Scan for the cell matching the given text and deliver its (X, Y) coordinate at center. 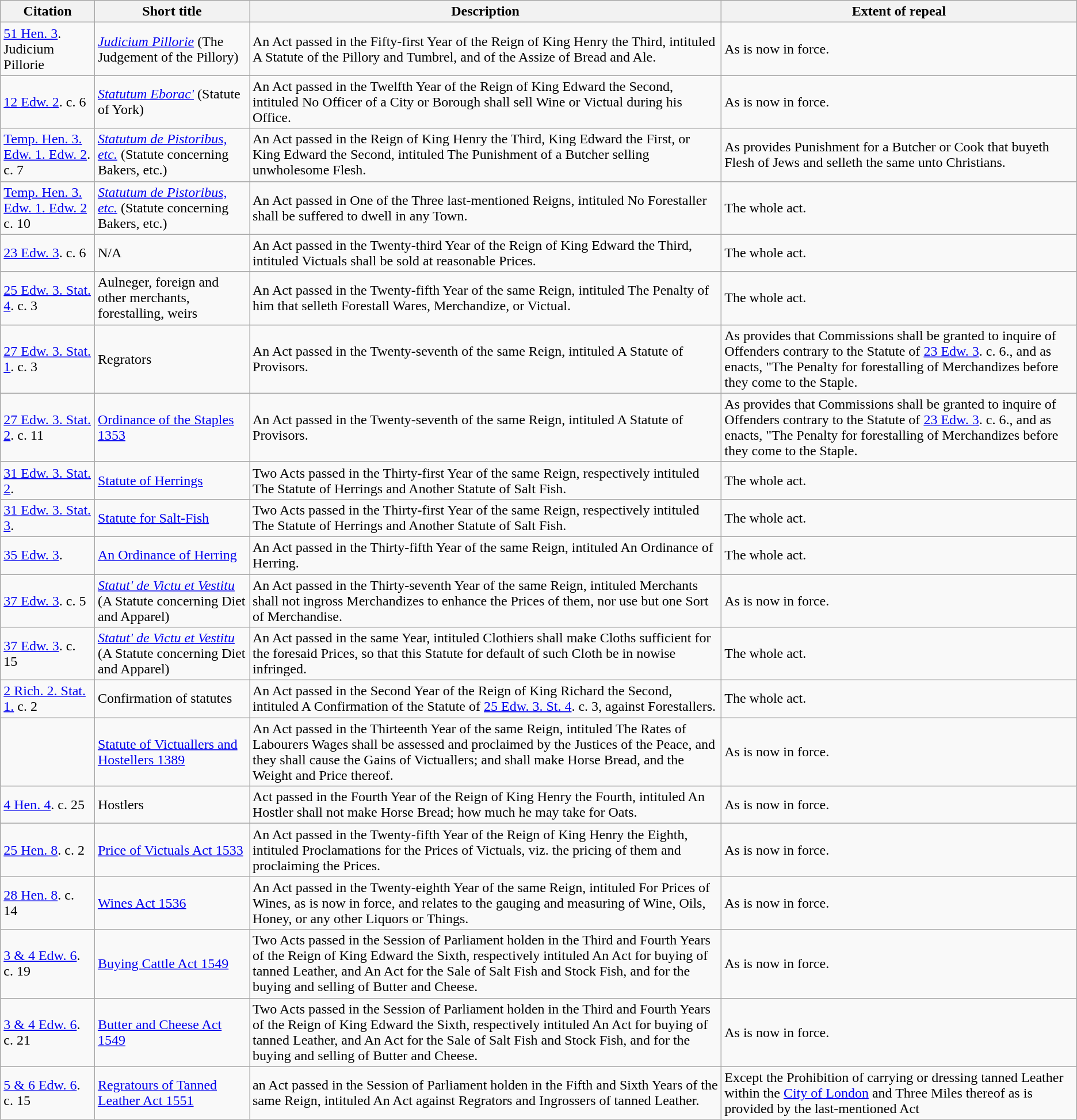
Citation (48, 12)
Statutum Eborac' (Statute of York) (171, 102)
N/A (171, 253)
3 & 4 Edw. 6. c. 19 (48, 963)
Judicium Pillorie (The Judgement of the Pillory) (171, 49)
31 Edw. 3. Stat. 3. (48, 518)
28 Hen. 8. c. 14 (48, 903)
4 Hen. 4. c. 25 (48, 805)
Wines Act 1536 (171, 903)
5 & 6 Edw. 6. c. 15 (48, 1093)
25 Edw. 3. Stat. 4. c. 3 (48, 298)
37 Edw. 3. c. 5 (48, 601)
3 & 4 Edw. 6. c. 21 (48, 1033)
Price of Victuals Act 1533 (171, 850)
Buying Cattle Act 1549 (171, 963)
An Act passed in One of the Three last-mentioned Reigns, intituled No Forestaller shall be suffered to dwell in any Town. (486, 208)
Extent of repeal (899, 12)
Butter and Cheese Act 1549 (171, 1033)
Short title (171, 12)
Ordinance of the Staples 1353 (171, 427)
As provides Punishment for a Butcher or Cook that buyeth Flesh of Jews and selleth the same unto Christians. (899, 155)
23 Edw. 3. c. 6 (48, 253)
12 Edw. 2. c. 6 (48, 102)
An Act passed in the Twenty-fifth Year of the same Reign, intituled The Penalty of him that selleth Forestall Wares, Merchandize, or Victual. (486, 298)
Statute for Salt-Fish (171, 518)
Regratours of Tanned Leather Act 1551 (171, 1093)
Statute of Herrings (171, 480)
Act passed in the Fourth Year of the Reign of King Henry the Fourth, intituled An Hostler shall not make Horse Bread; how much he may take for Oats. (486, 805)
Temp. Hen. 3. Edw. 1. Edw. 2 c. 10 (48, 208)
Aulneger, foreign and other merchants, forestalling, weirs (171, 298)
37 Edw. 3. c. 15 (48, 654)
2 Rich. 2. Stat. 1. c. 2 (48, 699)
Statute of Victuallers and Hostellers 1389 (171, 752)
51 Hen. 3. Judicium Pillorie (48, 49)
31 Edw. 3. Stat. 2. (48, 480)
Temp. Hen. 3. Edw. 1. Edw. 2. c. 7 (48, 155)
27 Edw. 3. Stat. 1. c. 3 (48, 359)
Confirmation of statutes (171, 699)
Description (486, 12)
An Ordinance of Herring (171, 555)
35 Edw. 3. (48, 555)
An Act passed in the Thirty-fifth Year of the same Reign, intituled An Ordinance of Herring. (486, 555)
27 Edw. 3. Stat. 2. c. 11 (48, 427)
25 Hen. 8. c. 2 (48, 850)
Regrators (171, 359)
An Act passed in the Twenty-third Year of the Reign of King Edward the Third, intituled Victuals shall be sold at reasonable Prices. (486, 253)
Hostlers (171, 805)
